Detect which cell encompasses the target text, then output its [X, Y] center coordinate. 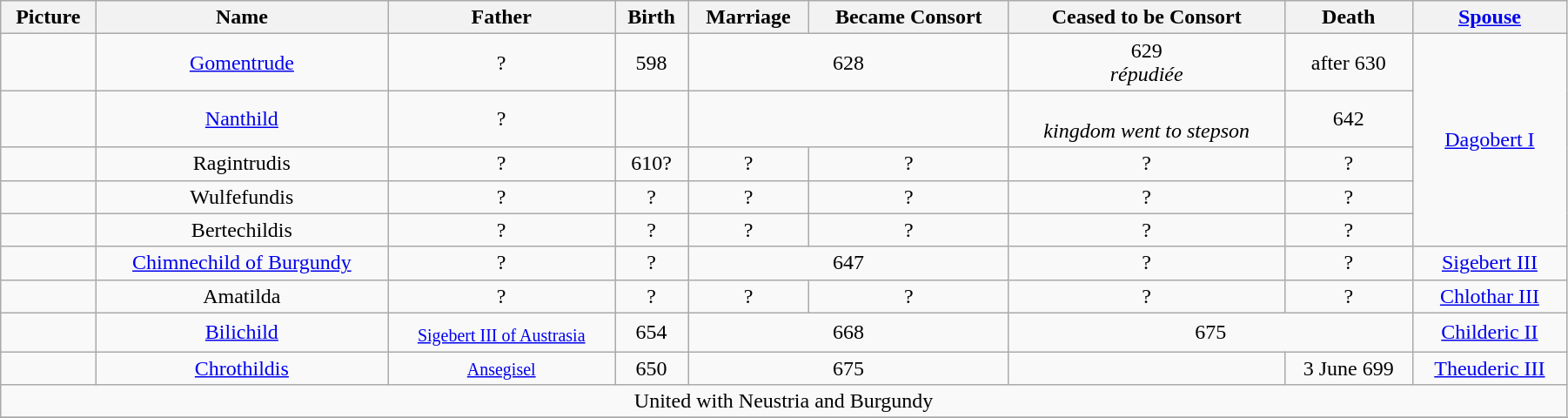
Sigebert III [1490, 263]
654 [652, 332]
after 630 [1349, 63]
Theuderic III [1490, 368]
Name [242, 17]
Chimnechild of Burgundy [242, 263]
Spouse [1490, 17]
kingdom went to stepson [1147, 118]
United with Neustria and Burgundy [784, 401]
Sigebert III of Austrasia [501, 332]
610? [652, 164]
Childeric II [1490, 332]
Ragintrudis [242, 164]
Marriage [748, 17]
Ansegisel [501, 368]
Father [501, 17]
Dagobert I [1490, 140]
Bilichild [242, 332]
Wulfefundis [242, 197]
Chrothildis [242, 368]
668 [849, 332]
650 [652, 368]
Became Consort [908, 17]
Bertechildis [242, 230]
647 [849, 263]
Gomentrude [242, 63]
Chlothar III [1490, 296]
Death [1349, 17]
628 [849, 63]
Birth [652, 17]
629répudiée [1147, 63]
642 [1349, 118]
Ceased to be Consort [1147, 17]
3 June 699 [1349, 368]
Amatilda [242, 296]
598 [652, 63]
Picture [49, 17]
Nanthild [242, 118]
